Capture the cell that displays the provided text and extract its (x, y) central coordinate. 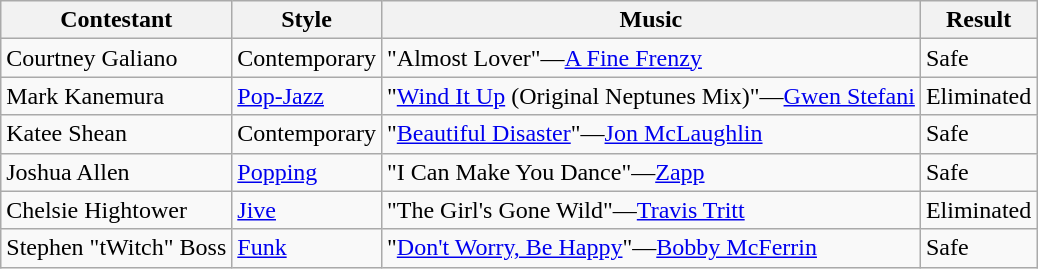
Result (978, 20)
"Don't Worry, Be Happy"—Bobby McFerrin (650, 248)
"The Girl's Gone Wild"—Travis Tritt (650, 210)
Pop-Jazz (307, 96)
Style (307, 20)
Joshua Allen (116, 172)
"I Can Make You Dance"—Zapp (650, 172)
Courtney Galiano (116, 58)
Music (650, 20)
"Almost Lover"—A Fine Frenzy (650, 58)
Jive (307, 210)
Mark Kanemura (116, 96)
Popping (307, 172)
"Beautiful Disaster"—Jon McLaughlin (650, 134)
Katee Shean (116, 134)
Stephen "tWitch" Boss (116, 248)
Funk (307, 248)
"Wind It Up (Original Neptunes Mix)"—Gwen Stefani (650, 96)
Contestant (116, 20)
Chelsie Hightower (116, 210)
